Scan for the cell matching the given text and deliver its [x, y] coordinate at center. 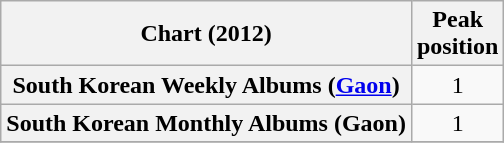
South Korean Weekly Albums (Gaon) [206, 85]
South Korean Monthly Albums (Gaon) [206, 123]
Peakposition [457, 34]
Chart (2012) [206, 34]
